Locate the cell with the specified text and output its [X, Y] center coordinate. 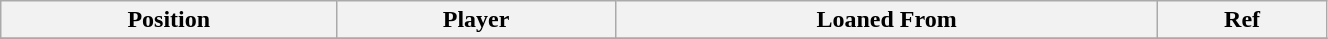
Loaned From [886, 20]
Position [169, 20]
Player [476, 20]
Ref [1242, 20]
